For the text-containing cell, return its midpoint in (X, Y) coordinate format. 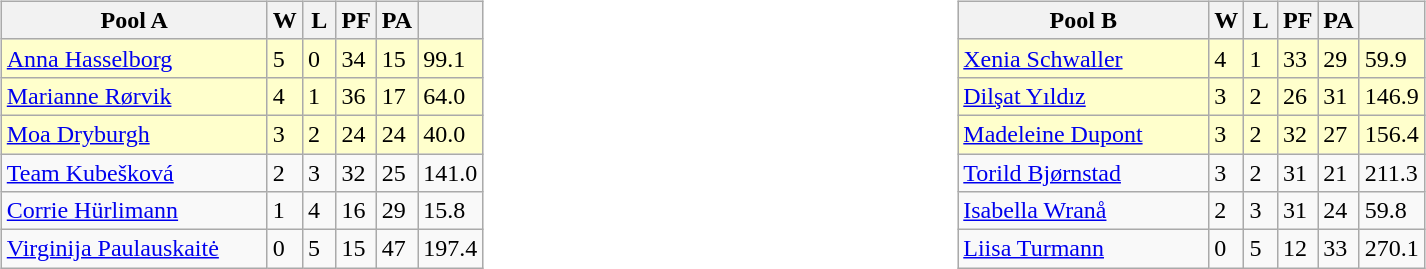
59.8 (1392, 211)
270.1 (1392, 249)
Anna Hasselborg (134, 58)
47 (396, 249)
Xenia Schwaller (1084, 58)
Madeleine Dupont (1084, 134)
21 (1338, 173)
40.0 (450, 134)
Marianne Rørvik (134, 96)
Dilşat Yıldız (1084, 96)
99.1 (450, 58)
12 (1297, 249)
27 (1338, 134)
Pool B (1084, 20)
64.0 (450, 96)
Liisa Turmann (1084, 249)
Pool A (134, 20)
17 (396, 96)
34 (356, 58)
16 (356, 211)
Team Kubešková (134, 173)
Isabella Wranå (1084, 211)
146.9 (1392, 96)
59.9 (1392, 58)
15.8 (450, 211)
Torild Bjørnstad (1084, 173)
Corrie Hürlimann (134, 211)
141.0 (450, 173)
26 (1297, 96)
Virginija Paulauskaitė (134, 249)
156.4 (1392, 134)
Moa Dryburgh (134, 134)
197.4 (450, 249)
36 (356, 96)
25 (396, 173)
211.3 (1392, 173)
